For the text-containing cell, return its midpoint in (x, y) coordinate format. 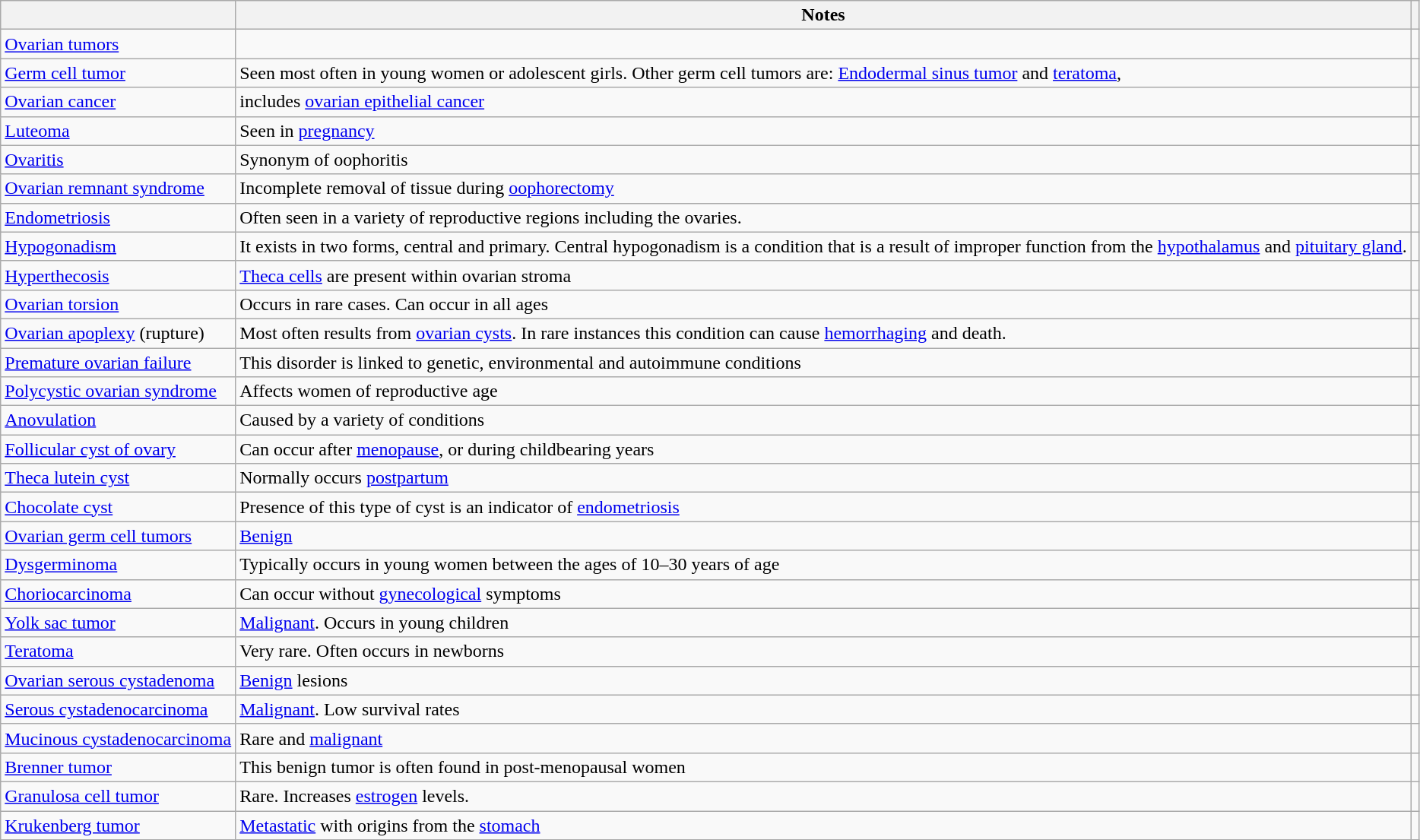
Ovarian remnant syndrome (119, 189)
Normally occurs postpartum (824, 478)
Malignant. Low survival rates (824, 709)
Presence of this type of cyst is an indicator of endometriosis (824, 507)
Notes (824, 15)
Ovarian cancer (119, 102)
Metastatic with origins from the stomach (824, 825)
Benign (824, 536)
Hypogonadism (119, 246)
Very rare. Often occurs in newborns (824, 651)
Luteoma (119, 131)
Mucinous cystadenocarcinoma (119, 738)
Most often results from ovarian cysts. In rare instances this condition can cause hemorrhaging and death. (824, 333)
Yolk sac tumor (119, 623)
Rare and malignant (824, 738)
Ovaritis (119, 160)
Anovulation (119, 420)
Premature ovarian failure (119, 363)
Seen in pregnancy (824, 131)
Caused by a variety of conditions (824, 420)
Can occur without gynecological symptoms (824, 594)
This disorder is linked to genetic, environmental and autoimmune conditions (824, 363)
Often seen in a variety of reproductive regions including the ovaries. (824, 217)
Rare. Increases estrogen levels. (824, 796)
Endometriosis (119, 217)
Malignant. Occurs in young children (824, 623)
Hyperthecosis (119, 275)
Krukenberg tumor (119, 825)
Occurs in rare cases. Can occur in all ages (824, 304)
Benign lesions (824, 680)
Polycystic ovarian syndrome (119, 391)
Chocolate cyst (119, 507)
Theca cells are present within ovarian stroma (824, 275)
includes ovarian epithelial cancer (824, 102)
Germ cell tumor (119, 73)
Seen most often in young women or adolescent girls. Other germ cell tumors are: Endodermal sinus tumor and teratoma, (824, 73)
Brenner tumor (119, 767)
Theca lutein cyst (119, 478)
This benign tumor is often found in post-menopausal women (824, 767)
Can occur after menopause, or during childbearing years (824, 449)
Follicular cyst of ovary (119, 449)
Granulosa cell tumor (119, 796)
Ovarian serous cystadenoma (119, 680)
Affects women of reproductive age (824, 391)
Teratoma (119, 651)
Ovarian tumors (119, 44)
Ovarian apoplexy (rupture) (119, 333)
Ovarian germ cell tumors (119, 536)
Ovarian torsion (119, 304)
Serous cystadenocarcinoma (119, 709)
Incomplete removal of tissue during oophorectomy (824, 189)
Choriocarcinoma (119, 594)
Synonym of oophoritis (824, 160)
Typically occurs in young women between the ages of 10–30 years of age (824, 565)
Dysgerminoma (119, 565)
